Locate the cell with the specified text and output its (x, y) center coordinate. 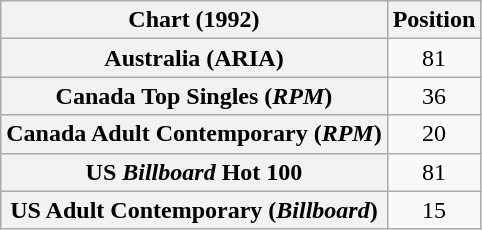
15 (434, 210)
US Adult Contemporary (Billboard) (194, 210)
Chart (1992) (194, 20)
Canada Top Singles (RPM) (194, 96)
36 (434, 96)
Australia (ARIA) (194, 58)
Canada Adult Contemporary (RPM) (194, 134)
20 (434, 134)
US Billboard Hot 100 (194, 172)
Position (434, 20)
